From the cell containing the given text, extract its center point as [X, Y] coordinate. 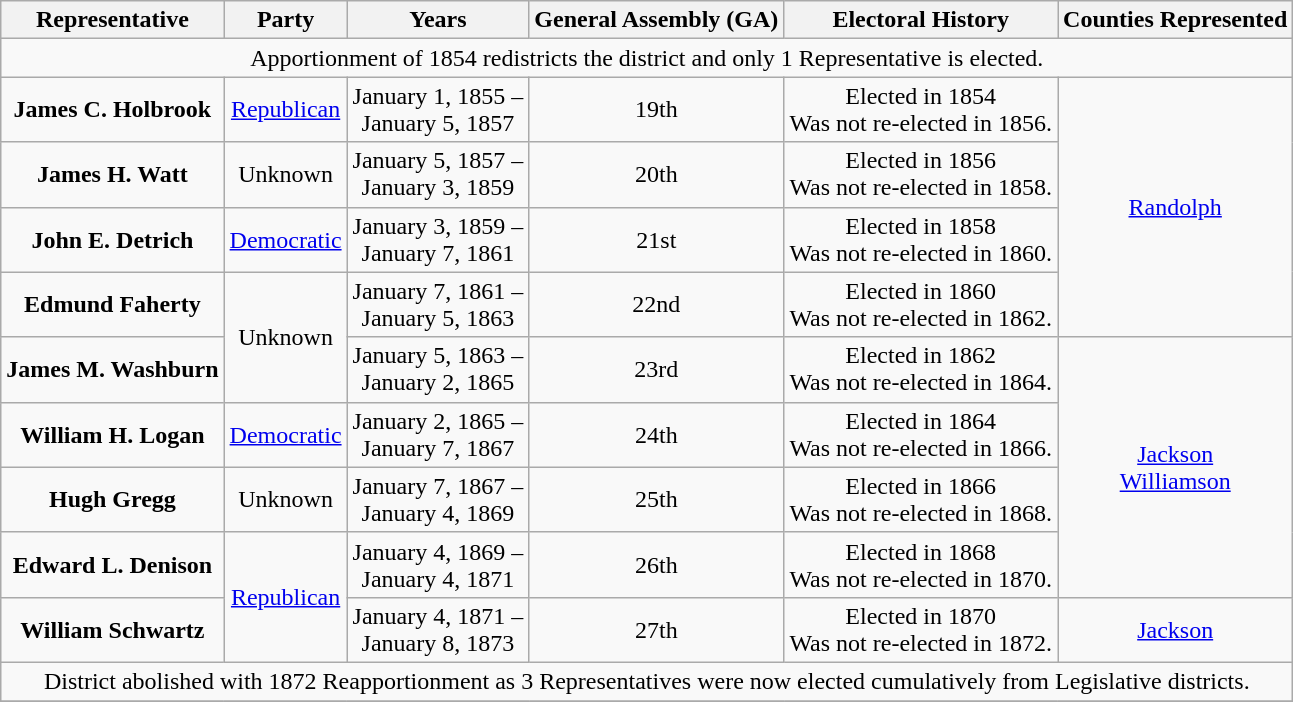
Randolph [1176, 207]
Jackson [1176, 630]
26th [656, 564]
William Schwartz [112, 630]
January 5, 1857 –January 3, 1859 [438, 174]
Elected in 1858Was not re-elected in 1860. [921, 240]
21st [656, 240]
JacksonWilliamson [1176, 467]
District abolished with 1872 Reapportionment as 3 Representatives were now elected cumulatively from Legislative districts. [647, 681]
January 4, 1871 –January 8, 1873 [438, 630]
Apportionment of 1854 redistricts the district and only 1 Representative is elected. [647, 58]
Electoral History [921, 20]
January 5, 1863 –January 2, 1865 [438, 370]
Party [286, 20]
22nd [656, 304]
Representative [112, 20]
January 2, 1865 –January 7, 1867 [438, 434]
Elected in 1864Was not re-elected in 1866. [921, 434]
Elected in 1856Was not re-elected in 1858. [921, 174]
27th [656, 630]
James C. Holbrook [112, 110]
General Assembly (GA) [656, 20]
Years [438, 20]
James H. Watt [112, 174]
William H. Logan [112, 434]
Elected in 1870Was not re-elected in 1872. [921, 630]
20th [656, 174]
23rd [656, 370]
Elected in 1868Was not re-elected in 1870. [921, 564]
Elected in 1860Was not re-elected in 1862. [921, 304]
January 7, 1867 –January 4, 1869 [438, 500]
January 7, 1861 –January 5, 1863 [438, 304]
John E. Detrich [112, 240]
Counties Represented [1176, 20]
January 1, 1855 –January 5, 1857 [438, 110]
Elected in 1854Was not re-elected in 1856. [921, 110]
January 4, 1869 –January 4, 1871 [438, 564]
24th [656, 434]
Edward L. Denison [112, 564]
January 3, 1859 –January 7, 1861 [438, 240]
James M. Washburn [112, 370]
Elected in 1862Was not re-elected in 1864. [921, 370]
19th [656, 110]
Edmund Faherty [112, 304]
Hugh Gregg [112, 500]
Elected in 1866Was not re-elected in 1868. [921, 500]
25th [656, 500]
